Detect which cell encompasses the target text, then output its (X, Y) center coordinate. 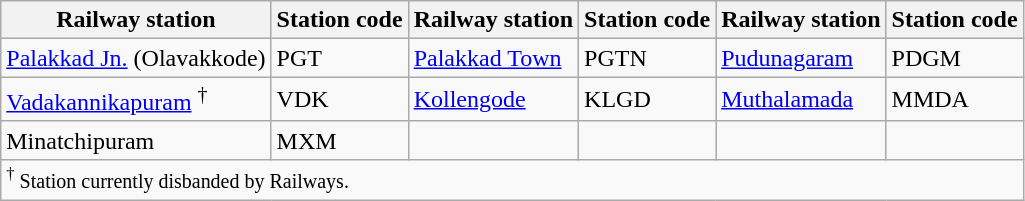
Palakkad Jn. (Olavakkode) (136, 58)
MMDA (954, 100)
Minatchipuram (136, 140)
Pudunagaram (801, 58)
MXM (340, 140)
VDK (340, 100)
Kollengode (493, 100)
PGTN (648, 58)
Palakkad Town (493, 58)
Muthalamada (801, 100)
† Station currently disbanded by Railways. (512, 179)
KLGD (648, 100)
PDGM (954, 58)
Vadakannikapuram † (136, 100)
PGT (340, 58)
